Locate the cell with the specified text and output its [x, y] center coordinate. 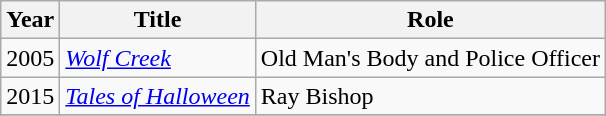
Ray Bishop [430, 96]
Wolf Creek [158, 58]
Role [430, 20]
Old Man's Body and Police Officer [430, 58]
Year [30, 20]
Tales of Halloween [158, 96]
2015 [30, 96]
Title [158, 20]
2005 [30, 58]
